Locate the cell with the specified text and output its [X, Y] center coordinate. 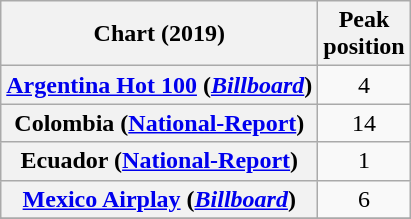
Colombia (National-Report) [160, 123]
Argentina Hot 100 (Billboard) [160, 85]
Mexico Airplay (Billboard) [160, 199]
6 [364, 199]
1 [364, 161]
4 [364, 85]
14 [364, 123]
Peakposition [364, 34]
Chart (2019) [160, 34]
Ecuador (National-Report) [160, 161]
